Find where the given text appears and provide that cell's center as (X, Y) coordinate. 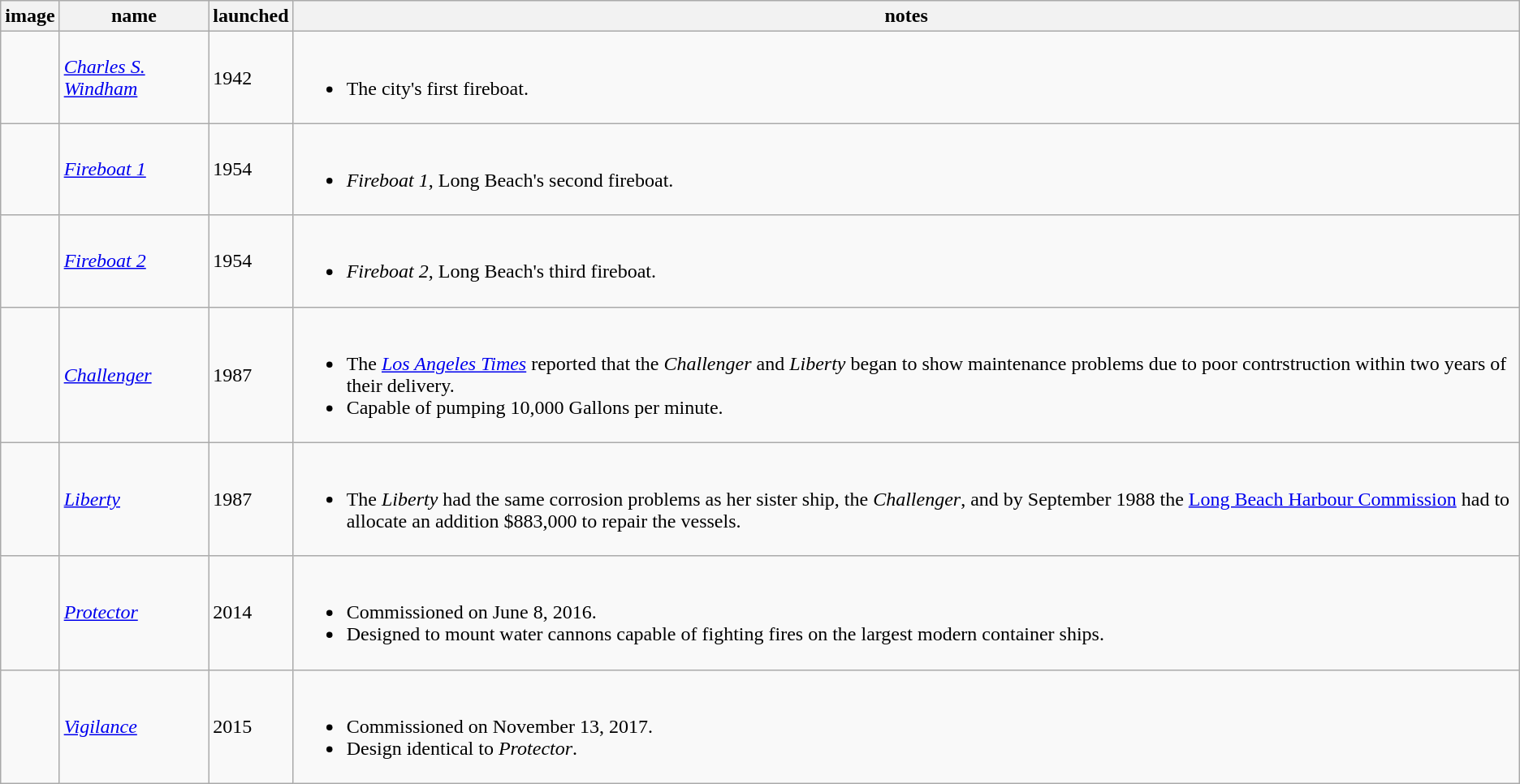
The city's first fireboat. (906, 78)
2015 (251, 726)
Fireboat 2, Long Beach's third fireboat. (906, 261)
Challenger (134, 375)
2014 (251, 613)
1942 (251, 78)
Protector (134, 613)
Charles S. Windham (134, 78)
Liberty (134, 499)
notes (906, 16)
Fireboat 1, Long Beach's second fireboat. (906, 169)
Commissioned on November 13, 2017.Design identical to Protector. (906, 726)
name (134, 16)
image (30, 16)
Fireboat 2 (134, 261)
Commissioned on June 8, 2016.Designed to mount water cannons capable of fighting fires on the largest modern container ships. (906, 613)
Fireboat 1 (134, 169)
launched (251, 16)
Vigilance (134, 726)
